Search for the cell housing the specified text and yield its [x, y] center coordinate. 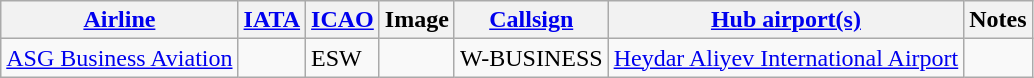
IATA [272, 20]
Image [416, 20]
Callsign [531, 20]
ASG Business Aviation [120, 58]
Airline [120, 20]
Hub airport(s) [786, 20]
W-BUSINESS [531, 58]
ICAO [343, 20]
Heydar Aliyev International Airport [786, 58]
ESW [343, 58]
Notes [998, 20]
